Return the [x, y] coordinate for the center point of the cell that contains the specified text.  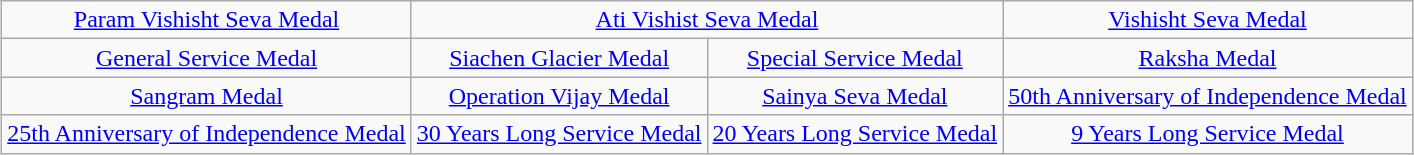
Operation Vijay Medal [559, 96]
General Service Medal [207, 58]
25th Anniversary of Independence Medal [207, 134]
Ati Vishist Seva Medal [706, 20]
Param Vishisht Seva Medal [207, 20]
Siachen Glacier Medal [559, 58]
Raksha Medal [1208, 58]
50th Anniversary of Independence Medal [1208, 96]
Sainya Seva Medal [855, 96]
Sangram Medal [207, 96]
Vishisht Seva Medal [1208, 20]
20 Years Long Service Medal [855, 134]
Special Service Medal [855, 58]
30 Years Long Service Medal [559, 134]
9 Years Long Service Medal [1208, 134]
